Output the [X, Y] coordinate of the center of the cell containing the given text.  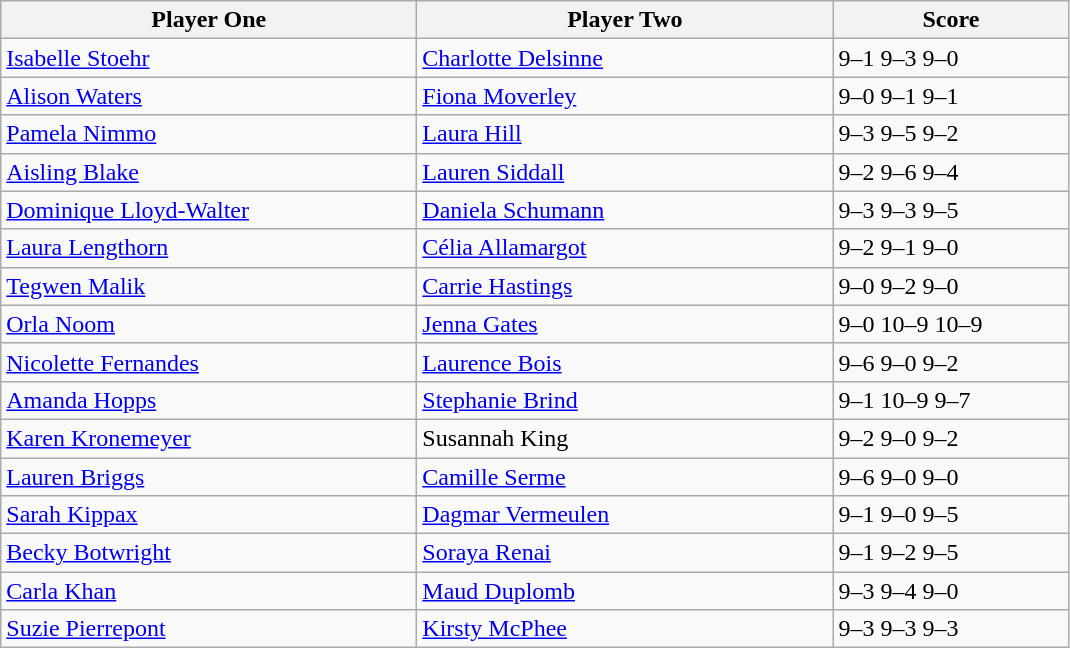
Tegwen Malik [209, 286]
9–3 9–4 9–0 [951, 591]
Suzie Pierrepont [209, 629]
Charlotte Delsinne [625, 58]
9–6 9–0 9–0 [951, 477]
Laurence Bois [625, 362]
Nicolette Fernandes [209, 362]
Alison Waters [209, 96]
9–1 9–0 9–5 [951, 515]
Soraya Renai [625, 553]
Stephanie Brind [625, 400]
9–0 9–2 9–0 [951, 286]
Carrie Hastings [625, 286]
9–1 10–9 9–7 [951, 400]
9–6 9–0 9–2 [951, 362]
Camille Serme [625, 477]
Isabelle Stoehr [209, 58]
9–3 9–3 9–3 [951, 629]
Carla Khan [209, 591]
Pamela Nimmo [209, 134]
Orla Noom [209, 324]
Lauren Siddall [625, 172]
Sarah Kippax [209, 515]
Dominique Lloyd-Walter [209, 210]
9–1 9–2 9–5 [951, 553]
Daniela Schumann [625, 210]
9–0 9–1 9–1 [951, 96]
Kirsty McPhee [625, 629]
9–2 9–6 9–4 [951, 172]
9–2 9–0 9–2 [951, 438]
9–0 10–9 10–9 [951, 324]
9–1 9–3 9–0 [951, 58]
Jenna Gates [625, 324]
Maud Duplomb [625, 591]
Dagmar Vermeulen [625, 515]
9–3 9–3 9–5 [951, 210]
Laura Hill [625, 134]
9–2 9–1 9–0 [951, 248]
Célia Allamargot [625, 248]
Lauren Briggs [209, 477]
Score [951, 20]
Susannah King [625, 438]
Amanda Hopps [209, 400]
Fiona Moverley [625, 96]
Player One [209, 20]
9–3 9–5 9–2 [951, 134]
Player Two [625, 20]
Laura Lengthorn [209, 248]
Karen Kronemeyer [209, 438]
Aisling Blake [209, 172]
Becky Botwright [209, 553]
